Locate the cell with the specified text and output its (x, y) center coordinate. 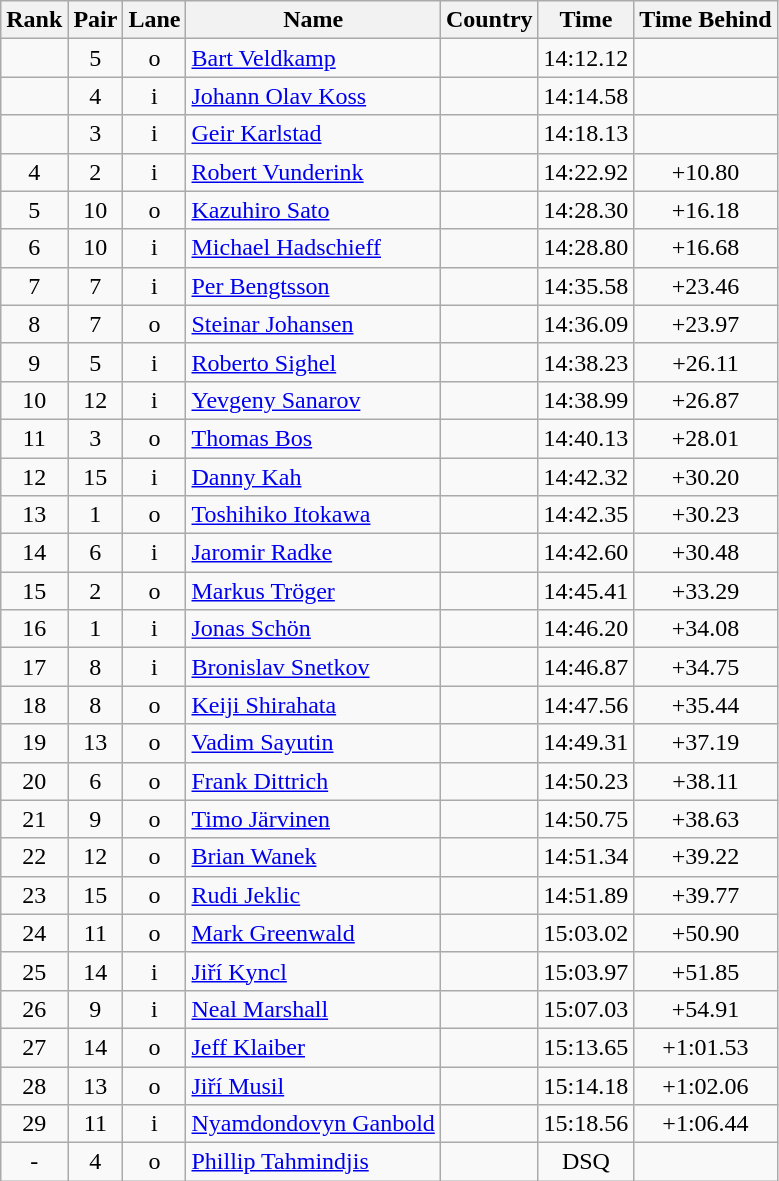
Yevgeny Sanarov (313, 400)
Markus Tröger (313, 591)
Rudi Jeklic (313, 895)
Keiji Shirahata (313, 705)
+35.44 (706, 705)
+34.75 (706, 667)
15:07.03 (586, 1009)
Per Bengtsson (313, 286)
15:14.18 (586, 1085)
Neal Marshall (313, 1009)
14:51.89 (586, 895)
14:42.60 (586, 553)
+16.18 (706, 210)
22 (34, 857)
+28.01 (706, 438)
Lane (154, 20)
Phillip Tahmindjis (313, 1162)
+1:02.06 (706, 1085)
14:49.31 (586, 743)
14:28.30 (586, 210)
14:28.80 (586, 248)
+30.48 (706, 553)
Time Behind (706, 20)
28 (34, 1085)
Jonas Schön (313, 629)
+1:06.44 (706, 1124)
+34.08 (706, 629)
26 (34, 1009)
Jiří Musil (313, 1085)
Brian Wanek (313, 857)
- (34, 1162)
+51.85 (706, 971)
Name (313, 20)
Roberto Sighel (313, 362)
21 (34, 819)
14:50.23 (586, 781)
+54.91 (706, 1009)
14:40.13 (586, 438)
14:46.20 (586, 629)
27 (34, 1047)
15:03.97 (586, 971)
Pair (96, 20)
15:18.56 (586, 1124)
16 (34, 629)
14:35.58 (586, 286)
Jaromir Radke (313, 553)
Jeff Klaiber (313, 1047)
14:38.23 (586, 362)
14:14.58 (586, 96)
+39.22 (706, 857)
14:22.92 (586, 172)
Toshihiko Itokawa (313, 515)
Geir Karlstad (313, 134)
Kazuhiro Sato (313, 210)
+1:01.53 (706, 1047)
+50.90 (706, 933)
14:18.13 (586, 134)
+38.11 (706, 781)
Mark Greenwald (313, 933)
14:36.09 (586, 324)
14:38.99 (586, 400)
25 (34, 971)
+30.20 (706, 477)
Thomas Bos (313, 438)
DSQ (586, 1162)
Bart Veldkamp (313, 58)
Bronislav Snetkov (313, 667)
+23.97 (706, 324)
14:47.56 (586, 705)
Nyamdondovyn Ganbold (313, 1124)
19 (34, 743)
Johann Olav Koss (313, 96)
Steinar Johansen (313, 324)
23 (34, 895)
Country (489, 20)
+30.23 (706, 515)
15:03.02 (586, 933)
14:51.34 (586, 857)
17 (34, 667)
+37.19 (706, 743)
14:45.41 (586, 591)
20 (34, 781)
29 (34, 1124)
+23.46 (706, 286)
14:42.35 (586, 515)
Michael Hadschieff (313, 248)
+26.87 (706, 400)
18 (34, 705)
15:13.65 (586, 1047)
Jiří Kyncl (313, 971)
Rank (34, 20)
Vadim Sayutin (313, 743)
14:46.87 (586, 667)
+26.11 (706, 362)
+10.80 (706, 172)
14:42.32 (586, 477)
Timo Järvinen (313, 819)
24 (34, 933)
Time (586, 20)
Robert Vunderink (313, 172)
Frank Dittrich (313, 781)
Danny Kah (313, 477)
14:50.75 (586, 819)
+33.29 (706, 591)
+38.63 (706, 819)
+16.68 (706, 248)
14:12.12 (586, 58)
+39.77 (706, 895)
